Extract the [x, y] coordinate from the center of the cell holding the provided text.  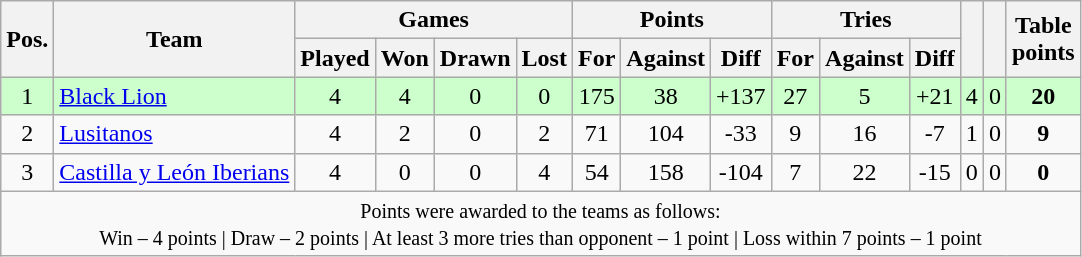
3 [28, 172]
Tries [866, 20]
27 [795, 96]
54 [596, 172]
Drawn [475, 58]
104 [666, 134]
Castilla y León Iberians [174, 172]
71 [596, 134]
Pos. [28, 39]
5 [865, 96]
20 [1043, 96]
Games [434, 20]
Black Lion [174, 96]
38 [666, 96]
Points [672, 20]
+137 [742, 96]
Team [174, 39]
Won [404, 58]
22 [865, 172]
16 [865, 134]
-33 [742, 134]
158 [666, 172]
7 [795, 172]
-104 [742, 172]
Lusitanos [174, 134]
Lost [544, 58]
Tablepoints [1043, 39]
+21 [934, 96]
175 [596, 96]
Played [335, 58]
-15 [934, 172]
-7 [934, 134]
